Capture the cell that displays the provided text and extract its [X, Y] central coordinate. 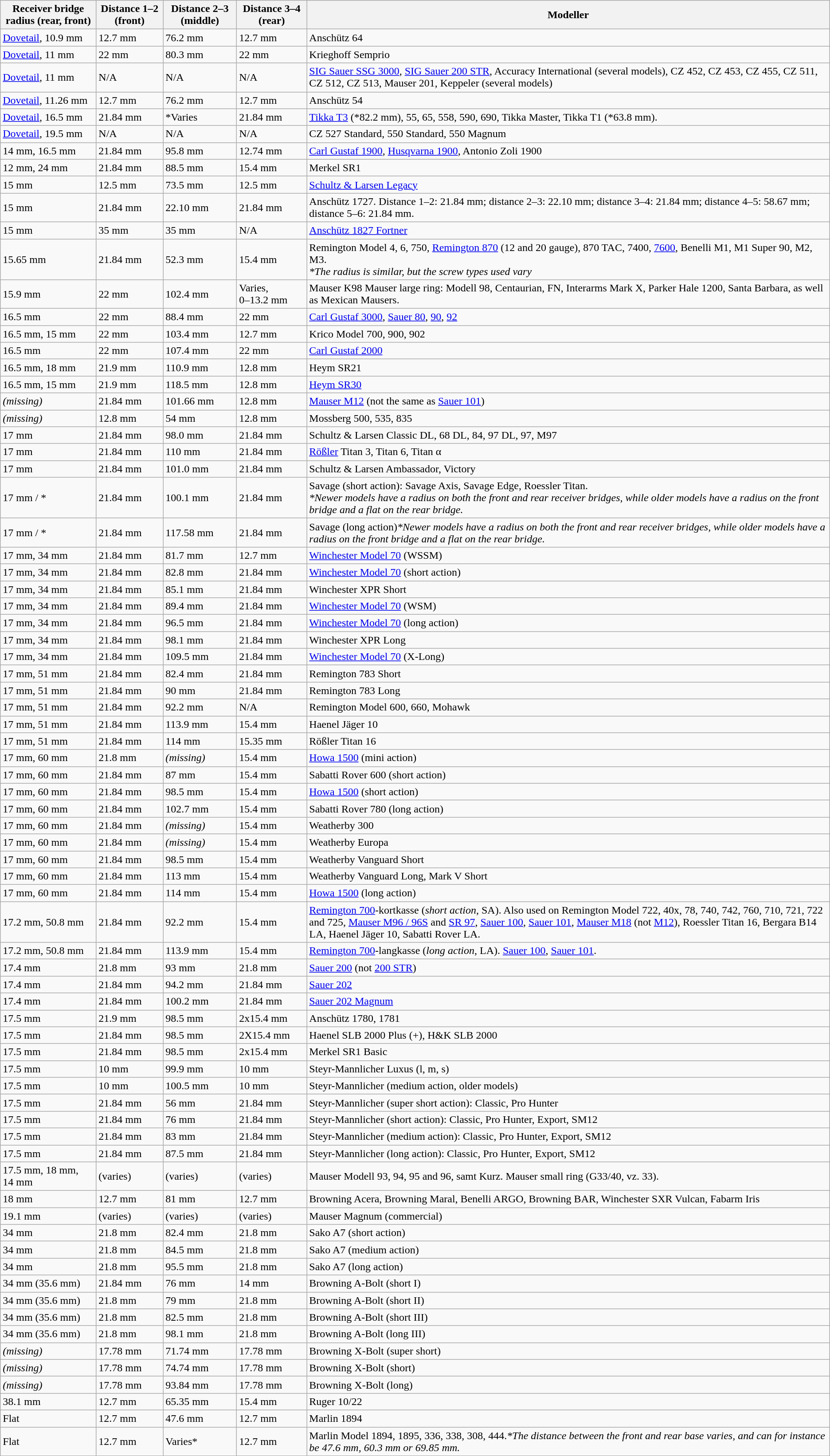
109.5 mm [200, 657]
Rößler Titan 3, Titan 6, Titan α [568, 452]
Howa 1500 (mini action) [568, 758]
Remington 700-langkasse (long action, LA). Sauer 100, Sauer 101. [568, 951]
14 mm, 16.5 mm [48, 151]
Sabatti Rover 600 (short action) [568, 775]
Anschütz 54 [568, 100]
110 mm [200, 452]
95.5 mm [200, 1267]
52.3 mm [200, 259]
Browning X-Bolt (short) [568, 1368]
Ruger 10/22 [568, 1401]
87 mm [200, 775]
Mauser K98 Mauser large ring: Modell 98, Centaurian, FN, Interarms Mark X, Parker Hale 1200, Santa Barbara, as well as Mexican Mausers. [568, 294]
15.9 mm [48, 294]
Dovetail, 16.5 mm [48, 117]
54 mm [200, 418]
Mossberg 500, 535, 835 [568, 418]
Steyr-Mannlicher (long action): Classic, Pro Hunter, Export, SM12 [568, 1154]
Browning Acera, Browning Maral, Benelli ARGO, Browning BAR, Winchester SXR Vulcan, Fabarm Iris [568, 1199]
Schultz & Larsen Classic DL, 68 DL, 84, 97 DL, 97, M97 [568, 435]
Browning A-Bolt (long III) [568, 1334]
Mauser Modell 93, 94, 95 and 96, samt Kurz. Mauser small ring (G33/40, vz. 33). [568, 1176]
Sauer 202 [568, 985]
Sauer 202 Magnum [568, 1001]
Anschütz 1727. Distance 1–2: 21.84 mm; distance 2–3: 22.10 mm; distance 3–4: 21.84 mm; distance 4–5: 58.67 mm; distance 5–6: 21.84 mm. [568, 208]
22.10 mm [200, 208]
Merkel SR1 [568, 168]
56 mm [200, 1103]
Marlin 1894 [568, 1418]
99.9 mm [200, 1069]
Weatherby Vanguard Short [568, 859]
Howa 1500 (long action) [568, 893]
Merkel SR1 Basic [568, 1052]
Schultz & Larsen Legacy [568, 184]
*Varies [200, 117]
Winchester XPR Long [568, 640]
Tikka T3 (*82.2 mm), 55, 65, 558, 590, 690, Tikka Master, Tikka T1 (*63.8 mm). [568, 117]
117.58 mm [200, 532]
90 mm [200, 691]
87.5 mm [200, 1154]
Browning A-Bolt (short I) [568, 1283]
102.7 mm [200, 808]
84.5 mm [200, 1250]
Carl Gustaf 1900, Husqvarna 1900, Antonio Zoli 1900 [568, 151]
Steyr-Mannlicher (medium action): Classic, Pro Hunter, Export, SM12 [568, 1136]
12.74 mm [272, 151]
Browning X-Bolt (super short) [568, 1351]
15.65 mm [48, 259]
12 mm, 24 mm [48, 168]
Schultz & Larsen Ambassador, Victory [568, 469]
81 mm [200, 1199]
Sako A7 (long action) [568, 1267]
Winchester XPR Short [568, 589]
Distance 3–4 (rear) [272, 15]
118.5 mm [200, 385]
Distance 2–3 (middle) [200, 15]
2X15.4 mm [272, 1035]
95.8 mm [200, 151]
Receiver bridge radius (rear, front) [48, 15]
Browning A-Bolt (short II) [568, 1300]
Sako A7 (medium action) [568, 1250]
Winchester Model 70 (short action) [568, 572]
Anschütz 64 [568, 38]
Weatherby 300 [568, 825]
Sabatti Rover 780 (long action) [568, 808]
100.1 mm [200, 498]
Winchester Model 70 (WSSM) [568, 555]
94.2 mm [200, 985]
Varies* [200, 1441]
14 mm [272, 1283]
85.1 mm [200, 589]
47.6 mm [200, 1418]
Rößler Titan 16 [568, 741]
Carl Gustaf 2000 [568, 351]
Winchester Model 70 (long action) [568, 623]
65.35 mm [200, 1401]
19.1 mm [48, 1216]
Howa 1500 (short action) [568, 792]
102.4 mm [200, 294]
89.4 mm [200, 606]
Sako A7 (short action) [568, 1233]
17.5 mm, 18 mm, 14 mm [48, 1176]
38.1 mm [48, 1401]
82.5 mm [200, 1317]
80.3 mm [200, 55]
Weatherby Vanguard Long, Mark V Short [568, 876]
Heym SR30 [568, 385]
Carl Gustaf 3000, Sauer 80, 90, 92 [568, 317]
Modeller [568, 15]
83 mm [200, 1136]
Haenel SLB 2000 Plus (+), H&K SLB 2000 [568, 1035]
Mauser Magnum (commercial) [568, 1216]
101.0 mm [200, 469]
Krieghoff Semprio [568, 55]
Browning A-Bolt (short III) [568, 1317]
Steyr-Mannlicher (medium action, older models) [568, 1086]
Steyr-Mannlicher (short action): Classic, Pro Hunter, Export, SM12 [568, 1119]
Sauer 200 (not 200 STR) [568, 968]
15.35 mm [272, 741]
93.84 mm [200, 1385]
101.66 mm [200, 401]
82.8 mm [200, 572]
18 mm [48, 1199]
88.5 mm [200, 168]
Browning X-Bolt (long) [568, 1385]
Dovetail, 10.9 mm [48, 38]
Haenel Jäger 10 [568, 724]
81.7 mm [200, 555]
107.4 mm [200, 351]
Dovetail, 11.26 mm [48, 100]
Winchester Model 70 (WSM) [568, 606]
73.5 mm [200, 184]
100.2 mm [200, 1001]
100.5 mm [200, 1086]
CZ 527 Standard, 550 Standard, 550 Magnum [568, 134]
98.0 mm [200, 435]
Varies,0–13.2 mm [272, 294]
Winchester Model 70 (X-Long) [568, 657]
Remington 783 Short [568, 674]
Remington Model 600, 660, Mohawk [568, 707]
Heym SR21 [568, 368]
71.74 mm [200, 1351]
88.4 mm [200, 317]
Weatherby Europa [568, 842]
Remington 783 Long [568, 691]
Distance 1–2 (front) [129, 15]
93 mm [200, 968]
74.74 mm [200, 1368]
Steyr-Mannlicher (super short action): Classic, Pro Hunter [568, 1103]
113 mm [200, 876]
Krico Model 700, 900, 902 [568, 334]
16.5 mm, 18 mm [48, 368]
103.4 mm [200, 334]
Dovetail, 19.5 mm [48, 134]
Anschütz 1827 Fortner [568, 230]
Anschütz 1780, 1781 [568, 1018]
79 mm [200, 1300]
96.5 mm [200, 623]
Mauser M12 (not the same as Sauer 101) [568, 401]
110.9 mm [200, 368]
Steyr-Mannlicher Luxus (l, m, s) [568, 1069]
